Find where the given text appears and provide that cell's center as (x, y) coordinate. 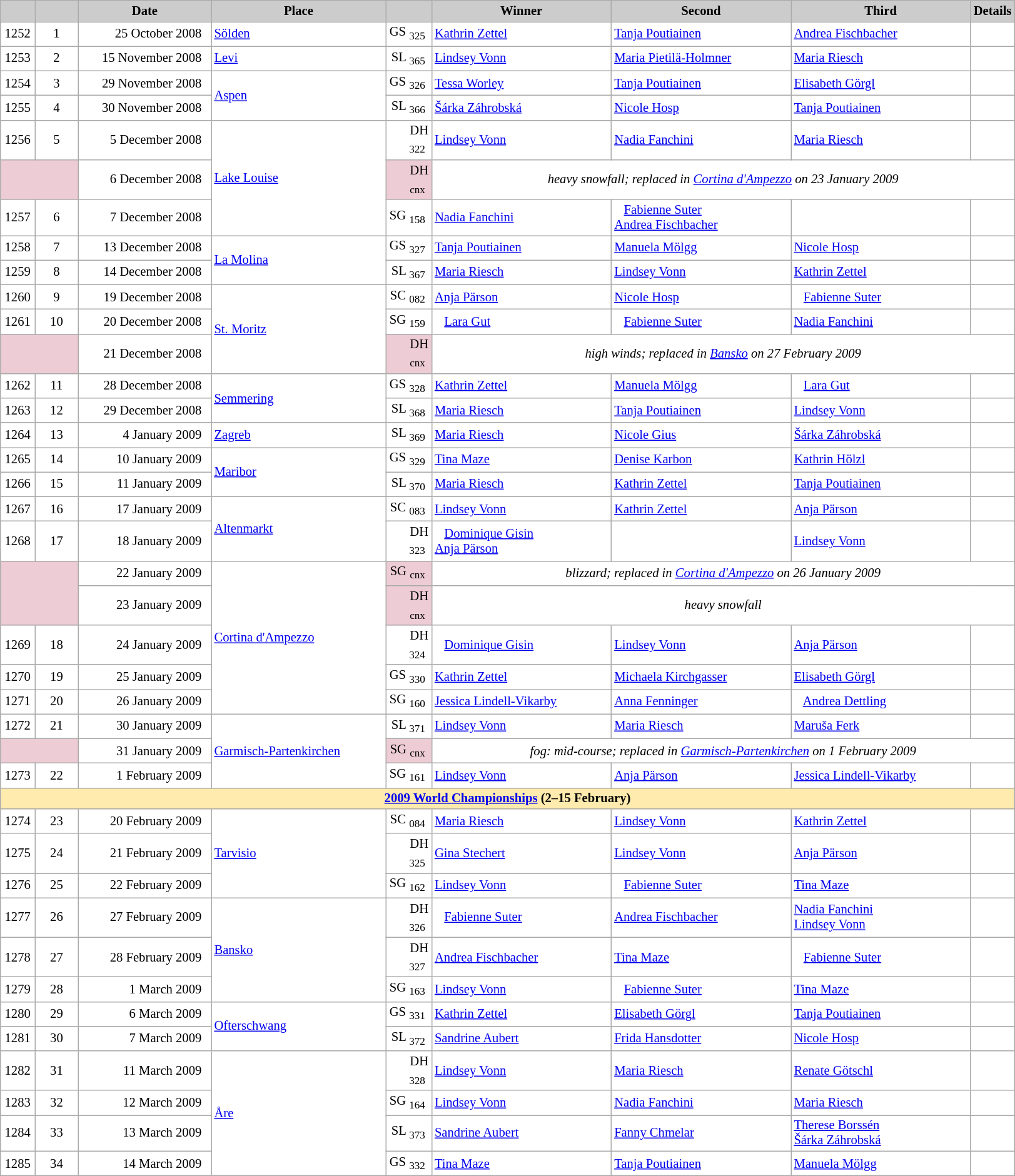
30 November 2008 (144, 108)
1260 (18, 296)
SL 373 (409, 1133)
Frida Hansdotter (700, 1038)
1258 (18, 248)
GS 331 (409, 1014)
31 January 2009 (144, 750)
Åre (299, 1113)
Andrea Dettling (881, 701)
1268 (18, 540)
18 January 2009 (144, 540)
SL 367 (409, 273)
15 (57, 484)
10 January 2009 (144, 459)
GS 329 (409, 459)
1253 (18, 59)
Maria Pietilä-Holmner (700, 59)
GS 327 (409, 248)
11 January 2009 (144, 484)
SG 160 (409, 701)
30 January 2009 (144, 726)
22 February 2009 (144, 885)
23 (57, 822)
SC 084 (409, 822)
Date (144, 11)
SG 164 (409, 1103)
DH 328 (409, 1070)
Bansko (299, 950)
GS 328 (409, 385)
28 (57, 989)
Second (700, 11)
13 (57, 435)
20 February 2009 (144, 822)
29 December 2008 (144, 410)
SL 371 (409, 726)
6 December 2008 (144, 179)
2009 World Championships (2–15 February) (508, 798)
25 (57, 885)
1277 (18, 918)
Altenmarkt (299, 529)
1282 (18, 1070)
6 March 2009 (144, 1014)
21 February 2009 (144, 853)
1 (57, 34)
11 March 2009 (144, 1070)
GS 330 (409, 676)
1273 (18, 775)
Nadia Fanchini Lindsey Vonn (881, 918)
1264 (18, 435)
1267 (18, 509)
SC 083 (409, 509)
DH 325 (409, 853)
32 (57, 1103)
20 December 2008 (144, 321)
13 March 2009 (144, 1133)
Nicole Gius (700, 435)
23 January 2009 (144, 605)
9 (57, 296)
DH 322 (409, 140)
SG 158 (409, 217)
1276 (18, 885)
28 December 2008 (144, 385)
31 (57, 1070)
26 (57, 918)
SL 370 (409, 484)
19 December 2008 (144, 296)
17 (57, 540)
Maruša Ferk (881, 726)
14 March 2009 (144, 1163)
SL 372 (409, 1038)
1283 (18, 1103)
1254 (18, 83)
1252 (18, 34)
Gina Stechert (522, 853)
1265 (18, 459)
7 (57, 248)
heavy snowfall (723, 605)
La Molina (299, 260)
25 October 2008 (144, 34)
Fabienne Suter Andrea Fischbacher (700, 217)
fog: mid-course; replaced in Garmisch-Partenkirchen on 1 February 2009 (723, 750)
SG 159 (409, 321)
7 December 2008 (144, 217)
5 (57, 140)
2 (57, 59)
1285 (18, 1163)
11 (57, 385)
Tessa Worley (522, 83)
heavy snowfall; replaced in Cortina d'Ampezzo on 23 January 2009 (723, 179)
Tarvisio (299, 853)
Michaela Kirchgasser (700, 676)
27 (57, 957)
1 March 2009 (144, 989)
12 March 2009 (144, 1103)
1275 (18, 853)
1263 (18, 410)
Details (993, 11)
14 December 2008 (144, 273)
8 (57, 273)
1261 (18, 321)
3 (57, 83)
4 January 2009 (144, 435)
1270 (18, 676)
5 December 2008 (144, 140)
22 January 2009 (144, 573)
1262 (18, 385)
1266 (18, 484)
1279 (18, 989)
1280 (18, 1014)
21 (57, 726)
1259 (18, 273)
26 January 2009 (144, 701)
18 (57, 645)
Kathrin Hölzl (881, 459)
DH 327 (409, 957)
16 (57, 509)
21 December 2008 (144, 354)
1256 (18, 140)
GS 325 (409, 34)
Dominique Gisin Anja Pärson (522, 540)
SG 161 (409, 775)
Therese Borssén Šárka Záhrobská (881, 1133)
Fanny Chmelar (700, 1133)
Dominique Gisin (522, 645)
7 March 2009 (144, 1038)
high winds; replaced in Bansko on 27 February 2009 (723, 354)
DH 323 (409, 540)
Zagreb (299, 435)
Semmering (299, 398)
24 January 2009 (144, 645)
12 (57, 410)
30 (57, 1038)
1255 (18, 108)
22 (57, 775)
Sölden (299, 34)
1269 (18, 645)
Renate Götschl (881, 1070)
34 (57, 1163)
GS 332 (409, 1163)
15 November 2008 (144, 59)
GS 326 (409, 83)
Lake Louise (299, 178)
DH 324 (409, 645)
1271 (18, 701)
19 (57, 676)
SG 163 (409, 989)
33 (57, 1133)
10 (57, 321)
13 December 2008 (144, 248)
4 (57, 108)
24 (57, 853)
Denise Karbon (700, 459)
29 November 2008 (144, 83)
29 (57, 1014)
1281 (18, 1038)
25 January 2009 (144, 676)
SL 365 (409, 59)
SL 369 (409, 435)
DH 326 (409, 918)
Levi (299, 59)
1274 (18, 822)
Third (881, 11)
1272 (18, 726)
SL 366 (409, 108)
1278 (18, 957)
SC 082 (409, 296)
1257 (18, 217)
1 February 2009 (144, 775)
20 (57, 701)
St. Moritz (299, 329)
SL 368 (409, 410)
27 February 2009 (144, 918)
Place (299, 11)
blizzard; replaced in Cortina d'Ampezzo on 26 January 2009 (723, 573)
Maribor (299, 471)
Ofterschwang (299, 1027)
1284 (18, 1133)
Cortina d'Ampezzo (299, 638)
Aspen (299, 95)
6 (57, 217)
Anna Fenninger (700, 701)
28 February 2009 (144, 957)
Winner (522, 11)
17 January 2009 (144, 509)
14 (57, 459)
Garmisch-Partenkirchen (299, 751)
SG 162 (409, 885)
